For the text-containing cell, return its midpoint in (x, y) coordinate format. 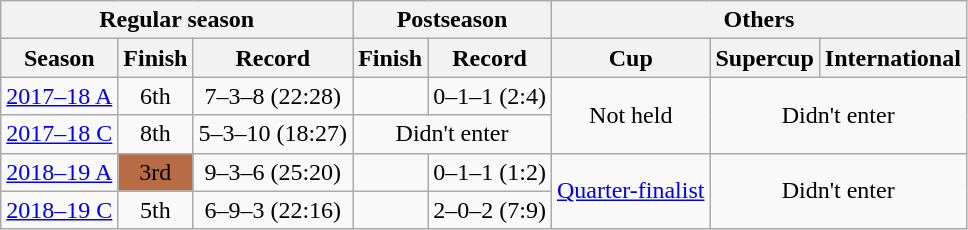
0–1–1 (1:2) (490, 172)
5th (156, 210)
Supercup (764, 58)
International (892, 58)
Quarter-finalist (630, 191)
2018–19 C (60, 210)
9–3–6 (25:20) (273, 172)
2017–18 A (60, 96)
Postseason (452, 20)
2018–19 A (60, 172)
6–9–3 (22:16) (273, 210)
Season (60, 58)
2–0–2 (7:9) (490, 210)
3rd (156, 172)
Regular season (177, 20)
Others (758, 20)
Cup (630, 58)
6th (156, 96)
0–1–1 (2:4) (490, 96)
2017–18 C (60, 134)
5–3–10 (18:27) (273, 134)
Not held (630, 115)
7–3–8 (22:28) (273, 96)
8th (156, 134)
